Capture the cell that displays the provided text and extract its [x, y] central coordinate. 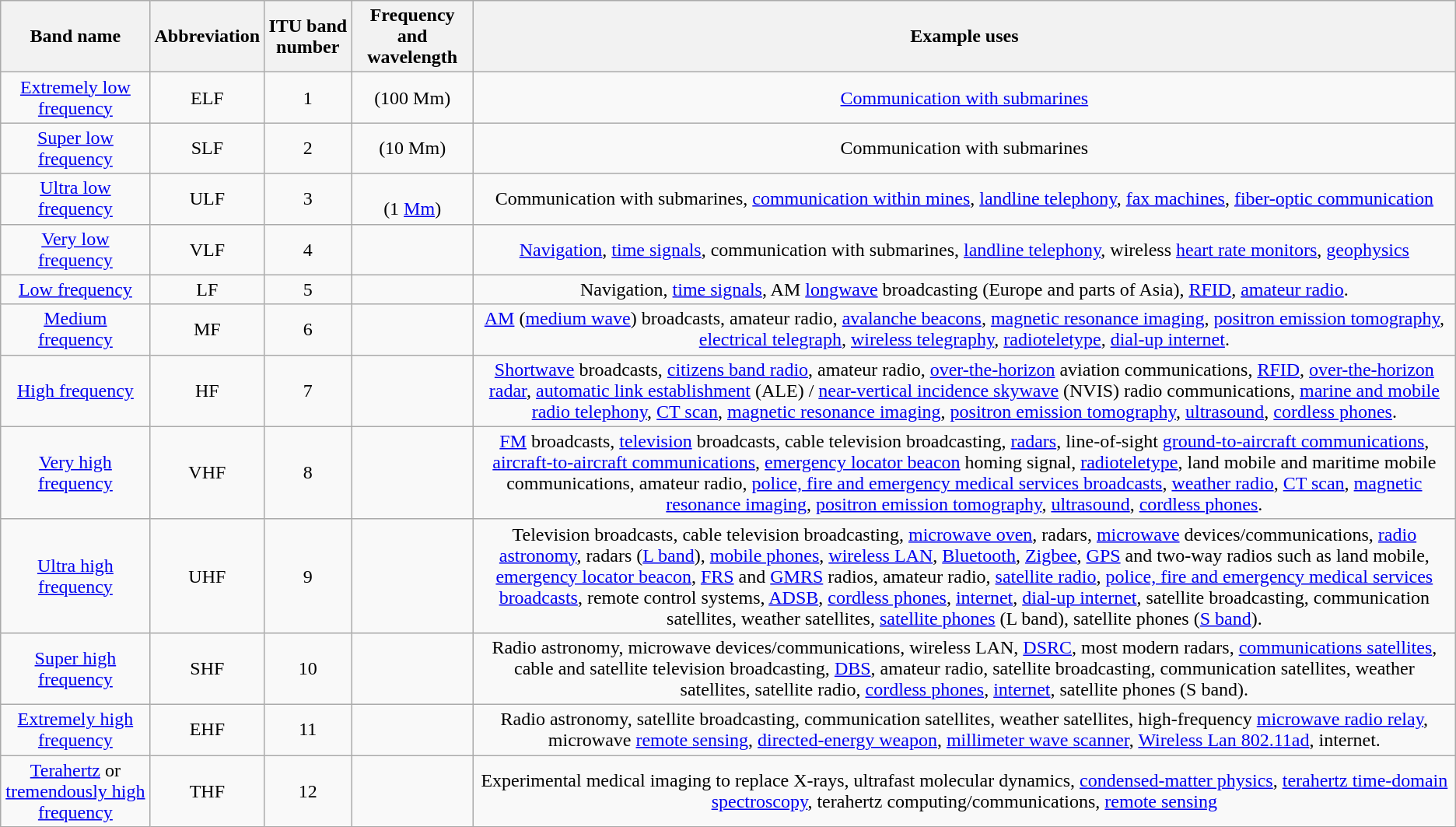
ITU band number [308, 37]
(10 Mm) [412, 148]
VLF [207, 249]
Ultra high frequency [75, 576]
ULF [207, 199]
Extremely high frequency [75, 730]
SHF [207, 668]
Frequency and wavelength [412, 37]
9 [308, 576]
MF [207, 330]
12 [308, 790]
Abbreviation [207, 37]
8 [308, 473]
LF [207, 289]
Navigation, time signals, communication with submarines, landline telephony, wireless heart rate monitors, geophysics [964, 249]
Ultra low frequency [75, 199]
(100 Mm) [412, 98]
Super low frequency [75, 148]
UHF [207, 576]
5 [308, 289]
(1 Mm) [412, 199]
Low frequency [75, 289]
Medium frequency [75, 330]
SLF [207, 148]
4 [308, 249]
10 [308, 668]
ELF [207, 98]
3 [308, 199]
High frequency [75, 391]
Extremely low frequency [75, 98]
1 [308, 98]
VHF [207, 473]
Band name [75, 37]
HF [207, 391]
11 [308, 730]
Communication with submarines, communication within mines, landline telephony, fax machines, fiber-optic communication [964, 199]
Very low frequency [75, 249]
Navigation, time signals, AM longwave broadcasting (Europe and parts of Asia), RFID, amateur radio. [964, 289]
Very high frequency [75, 473]
EHF [207, 730]
7 [308, 391]
6 [308, 330]
Terahertz or tremendously high frequency [75, 790]
THF [207, 790]
Example uses [964, 37]
2 [308, 148]
Super high frequency [75, 668]
